Return (x, y) of the center of cell containing provided text 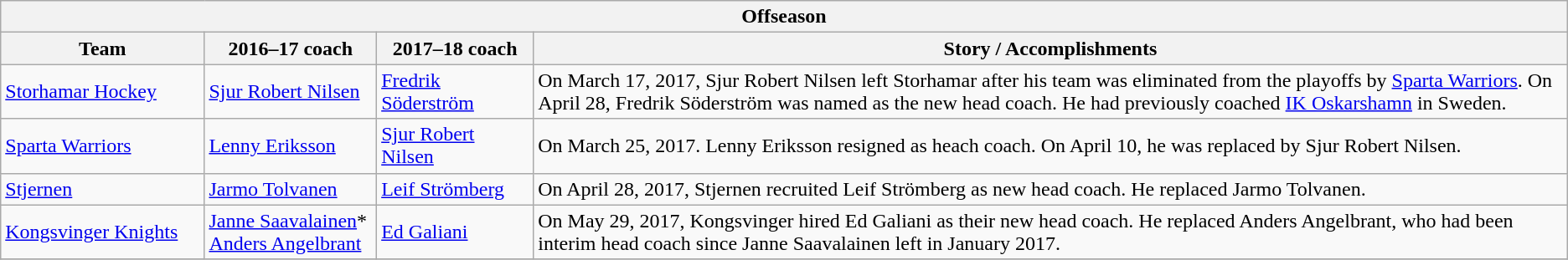
Leif Strömberg (456, 189)
Story / Accomplishments (1050, 48)
Jarmo Tolvanen (291, 189)
Kongsvinger Knights (102, 232)
On March 25, 2017. Lenny Eriksson resigned as heach coach. On April 10, he was replaced by Sjur Robert Nilsen. (1050, 145)
Stjernen (102, 189)
Fredrik Söderström (456, 92)
Team (102, 48)
On April 28, 2017, Stjernen recruited Leif Strömberg as new head coach. He replaced Jarmo Tolvanen. (1050, 189)
2017–18 coach (456, 48)
Storhamar Hockey (102, 92)
Sparta Warriors (102, 145)
Lenny Eriksson (291, 145)
2016–17 coach (291, 48)
Janne Saavalainen*Anders Angelbrant (291, 232)
Ed Galiani (456, 232)
Offseason (784, 17)
